Pinpoint the cell where the given text exists, returning its [x, y] midpoint coordinate. 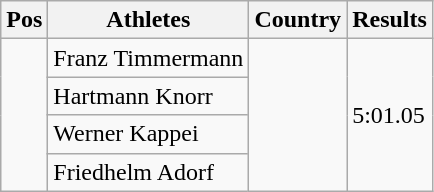
Werner Kappei [148, 134]
Country [298, 20]
Results [390, 20]
Franz Timmermann [148, 58]
Athletes [148, 20]
Friedhelm Adorf [148, 172]
Pos [24, 20]
5:01.05 [390, 115]
Hartmann Knorr [148, 96]
